Output the (X, Y) coordinate of the center of the cell containing the given text.  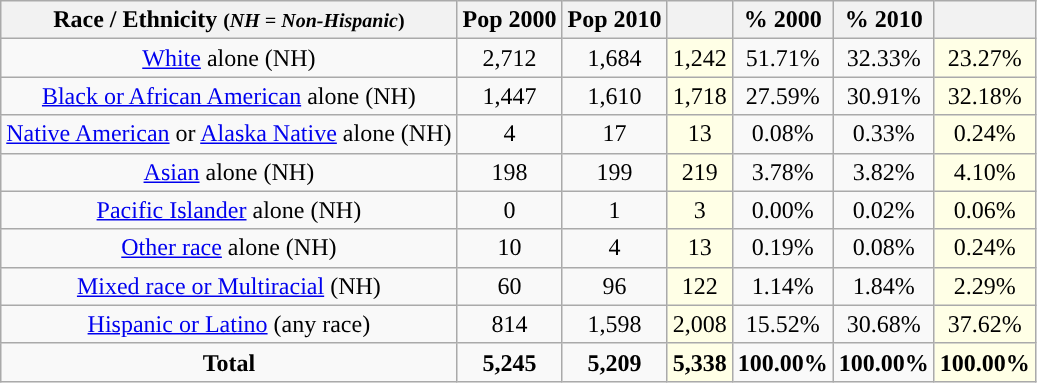
Hispanic or Latino (any race) (229, 324)
Pop 2010 (614, 20)
32.33% (884, 58)
1,684 (614, 58)
1,242 (700, 58)
0.06% (984, 210)
4.10% (984, 172)
1,610 (614, 96)
2,712 (510, 58)
Asian alone (NH) (229, 172)
White alone (NH) (229, 58)
0.02% (884, 210)
0.19% (782, 248)
1 (614, 210)
Native American or Alaska Native alone (NH) (229, 134)
96 (614, 286)
Other race alone (NH) (229, 248)
32.18% (984, 96)
51.71% (782, 58)
15.52% (782, 324)
10 (510, 248)
0.00% (782, 210)
198 (510, 172)
Pacific Islander alone (NH) (229, 210)
0 (510, 210)
199 (614, 172)
2,008 (700, 324)
17 (614, 134)
5,245 (510, 362)
1,598 (614, 324)
2.29% (984, 286)
% 2010 (884, 20)
30.91% (884, 96)
% 2000 (782, 20)
27.59% (782, 96)
30.68% (884, 324)
5,209 (614, 362)
1,718 (700, 96)
1,447 (510, 96)
37.62% (984, 324)
23.27% (984, 58)
Black or African American alone (NH) (229, 96)
3 (700, 210)
Mixed race or Multiracial (NH) (229, 286)
60 (510, 286)
3.82% (884, 172)
0.33% (884, 134)
1.14% (782, 286)
3.78% (782, 172)
1.84% (884, 286)
219 (700, 172)
814 (510, 324)
Race / Ethnicity (NH = Non-Hispanic) (229, 20)
Pop 2000 (510, 20)
5,338 (700, 362)
Total (229, 362)
122 (700, 286)
